Capture the cell that displays the provided text and extract its (X, Y) central coordinate. 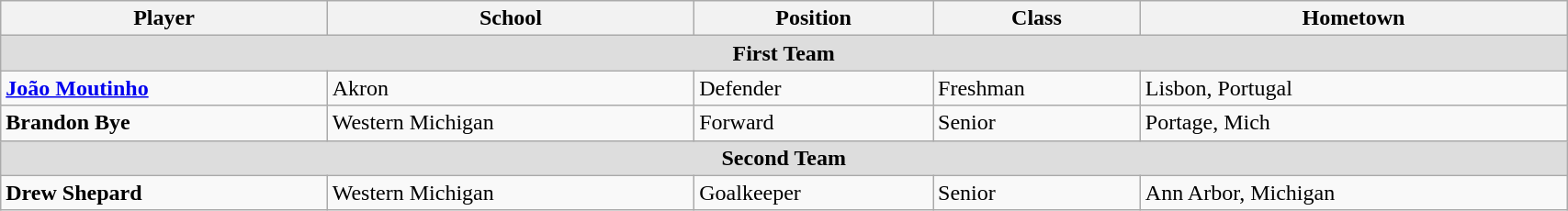
João Moutinho (164, 88)
Portage, Mich (1353, 123)
Defender (814, 88)
Class (1037, 18)
Ann Arbor, Michigan (1353, 193)
Lisbon, Portugal (1353, 88)
Brandon Bye (164, 123)
Akron (511, 88)
Second Team (784, 158)
School (511, 18)
Forward (814, 123)
Goalkeeper (814, 193)
Hometown (1353, 18)
Position (814, 18)
Drew Shepard (164, 193)
First Team (784, 53)
Freshman (1037, 88)
Player (164, 18)
